Capture the cell that displays the provided text and extract its [x, y] central coordinate. 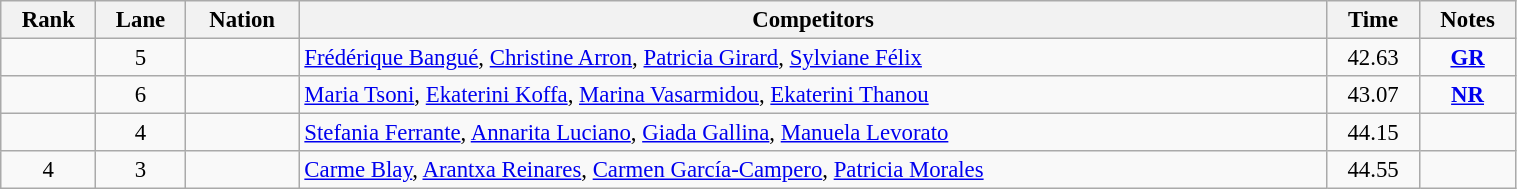
Rank [48, 20]
43.07 [1373, 95]
Carme Blay, Arantxa Reinares, Carmen García-Campero, Patricia Morales [813, 170]
NR [1468, 95]
Frédérique Bangué, Christine Arron, Patricia Girard, Sylviane Félix [813, 58]
Lane [140, 20]
44.15 [1373, 133]
6 [140, 95]
Competitors [813, 20]
Time [1373, 20]
3 [140, 170]
Notes [1468, 20]
Stefania Ferrante, Annarita Luciano, Giada Gallina, Manuela Levorato [813, 133]
42.63 [1373, 58]
Maria Tsoni, Ekaterini Koffa, Marina Vasarmidou, Ekaterini Thanou [813, 95]
5 [140, 58]
Nation [242, 20]
GR [1468, 58]
44.55 [1373, 170]
